Identify which cell holds the provided text, then report its (X, Y) central coordinate. 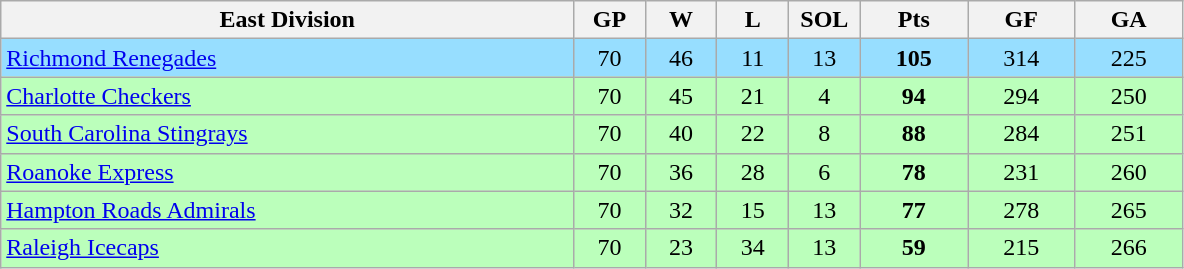
GF (1022, 20)
78 (914, 172)
77 (914, 210)
Raleigh Icecaps (288, 248)
88 (914, 134)
105 (914, 58)
231 (1022, 172)
21 (753, 96)
Charlotte Checkers (288, 96)
251 (1129, 134)
94 (914, 96)
SOL (825, 20)
22 (753, 134)
8 (825, 134)
GP (610, 20)
11 (753, 58)
294 (1022, 96)
East Division (288, 20)
W (681, 20)
Hampton Roads Admirals (288, 210)
36 (681, 172)
284 (1022, 134)
40 (681, 134)
South Carolina Stingrays (288, 134)
28 (753, 172)
L (753, 20)
Richmond Renegades (288, 58)
278 (1022, 210)
46 (681, 58)
34 (753, 248)
266 (1129, 248)
4 (825, 96)
59 (914, 248)
314 (1022, 58)
225 (1129, 58)
23 (681, 248)
GA (1129, 20)
265 (1129, 210)
32 (681, 210)
Roanoke Express (288, 172)
260 (1129, 172)
215 (1022, 248)
45 (681, 96)
15 (753, 210)
6 (825, 172)
250 (1129, 96)
Pts (914, 20)
